Return [X, Y] of the center of cell containing provided text 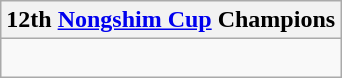
12th Nongshim Cup Champions [171, 20]
